Output the [x, y] coordinate of the center of the cell containing the given text.  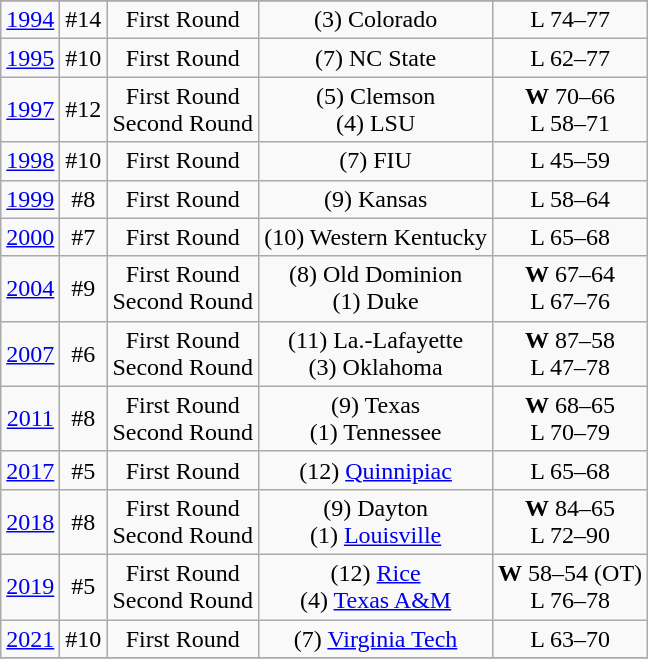
(9) Texas(1) Tennessee [376, 418]
(7) NC State [376, 58]
L 63–70 [570, 639]
2004 [30, 288]
(11) La.-Lafayette(3) Oklahoma [376, 354]
2007 [30, 354]
W 68–65L 70–79 [570, 418]
#12 [84, 110]
2011 [30, 418]
L 58–64 [570, 199]
#6 [84, 354]
2000 [30, 237]
1995 [30, 58]
W 58–54 (OT)L 76–78 [570, 586]
1997 [30, 110]
L 62–77 [570, 58]
#7 [84, 237]
2021 [30, 639]
(9) Kansas [376, 199]
(12) Rice(4) Texas A&M [376, 586]
2017 [30, 470]
1994 [30, 20]
2018 [30, 522]
1998 [30, 161]
1999 [30, 199]
(9) Dayton(1) Louisville [376, 522]
(7) Virginia Tech [376, 639]
#9 [84, 288]
W 87–58L 47–78 [570, 354]
(7) FIU [376, 161]
(12) Quinnipiac [376, 470]
#14 [84, 20]
(5) Clemson(4) LSU [376, 110]
L 45–59 [570, 161]
W 70–66L 58–71 [570, 110]
(10) Western Kentucky [376, 237]
(3) Colorado [376, 20]
L 74–77 [570, 20]
(8) Old Dominion(1) Duke [376, 288]
2019 [30, 586]
W 67–64L 67–76 [570, 288]
W 84–65L 72–90 [570, 522]
